Scan for the cell matching the given text and deliver its [X, Y] coordinate at center. 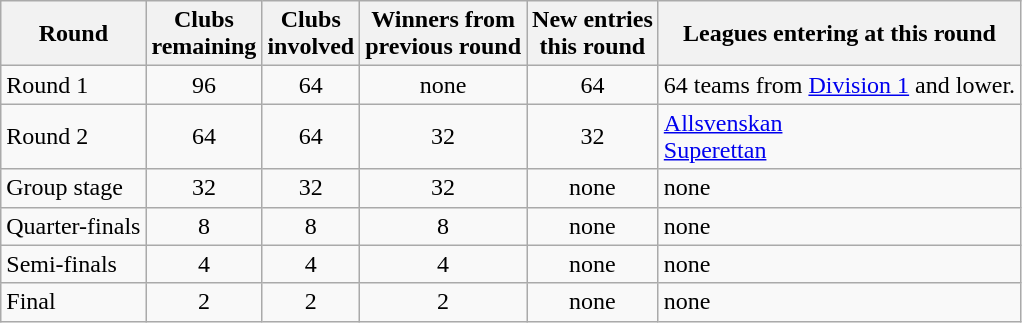
Round 1 [74, 85]
Leagues entering at this round [839, 34]
Round 2 [74, 136]
64 teams from Division 1 and lower. [839, 85]
Clubsinvolved [311, 34]
AllsvenskanSuperettan [839, 136]
Clubsremaining [204, 34]
Quarter-finals [74, 226]
Final [74, 302]
New entriesthis round [593, 34]
96 [204, 85]
Round [74, 34]
Winners fromprevious round [444, 34]
Semi-finals [74, 264]
Group stage [74, 188]
